Search for the cell housing the specified text and yield its [X, Y] center coordinate. 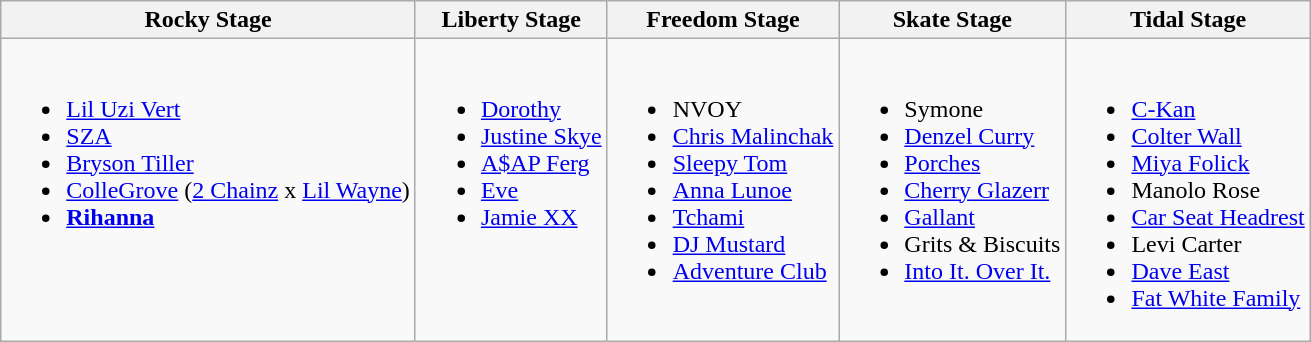
C-KanColter WallMiya FolickManolo RoseCar Seat HeadrestLevi CarterDave EastFat White Family [1188, 190]
Lil Uzi VertSZABryson TillerColleGrove (2 Chainz x Lil Wayne)Rihanna [208, 190]
Liberty Stage [511, 20]
DorothyJustine SkyeA$AP FergEveJamie XX [511, 190]
Tidal Stage [1188, 20]
Skate Stage [952, 20]
Freedom Stage [723, 20]
Rocky Stage [208, 20]
NVOYChris MalinchakSleepy TomAnna LunoeTchamiDJ MustardAdventure Club [723, 190]
SymoneDenzel CurryPorchesCherry GlazerrGallantGrits & BiscuitsInto It. Over It. [952, 190]
